Scan for the cell matching the given text and deliver its [x, y] coordinate at center. 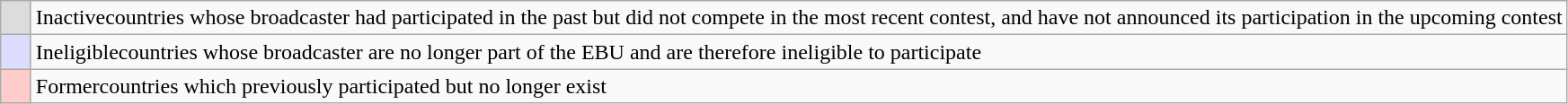
Formercountries which previously participated but no longer exist [799, 86]
Ineligiblecountries whose broadcaster are no longer part of the EBU and are therefore ineligible to participate [799, 52]
